Scan for the cell matching the given text and deliver its (X, Y) coordinate at center. 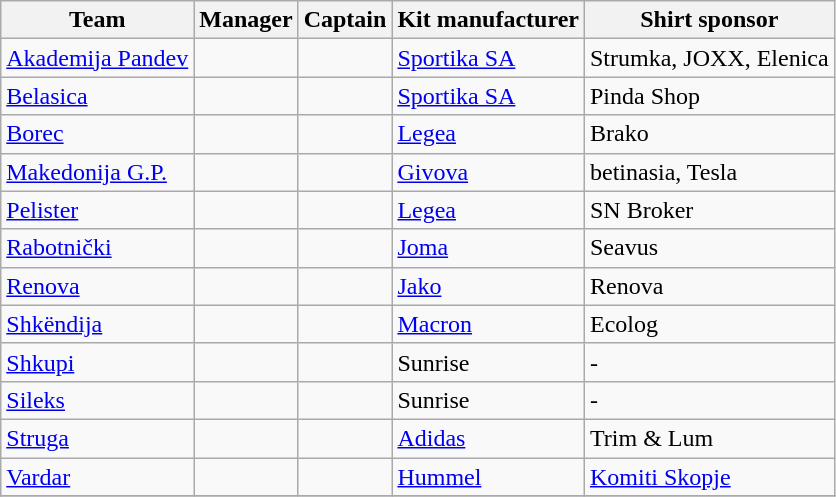
Captain (345, 20)
Hummel (488, 477)
Adidas (488, 438)
Belasica (98, 96)
Akademija Pandev (98, 58)
Strumka, JOXX, Elenica (709, 58)
Trim & Lum (709, 438)
Rabotnički (98, 248)
Ecolog (709, 324)
Seavus (709, 248)
Shkupi (98, 362)
Pinda Shop (709, 96)
Givova (488, 172)
Shkëndija (98, 324)
Komiti Skopje (709, 477)
Jako (488, 286)
Manager (246, 20)
Struga (98, 438)
Makedonija G.P. (98, 172)
Shirt sponsor (709, 20)
betinasia, Tesla (709, 172)
Team (98, 20)
Vardar (98, 477)
Borec (98, 134)
Brako (709, 134)
SN Broker (709, 210)
Sileks (98, 400)
Joma (488, 248)
Kit manufacturer (488, 20)
Pelister (98, 210)
Macron (488, 324)
